Detect which cell encompasses the target text, then output its (X, Y) center coordinate. 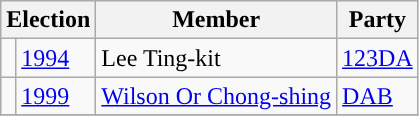
Party (378, 20)
Lee Ting-kit (216, 58)
DAB (378, 96)
1994 (56, 58)
Member (216, 20)
123DA (378, 58)
Wilson Or Chong-shing (216, 96)
Election (48, 20)
1999 (56, 96)
